Determine the (X, Y) coordinate at the center of the cell enclosing the given text.  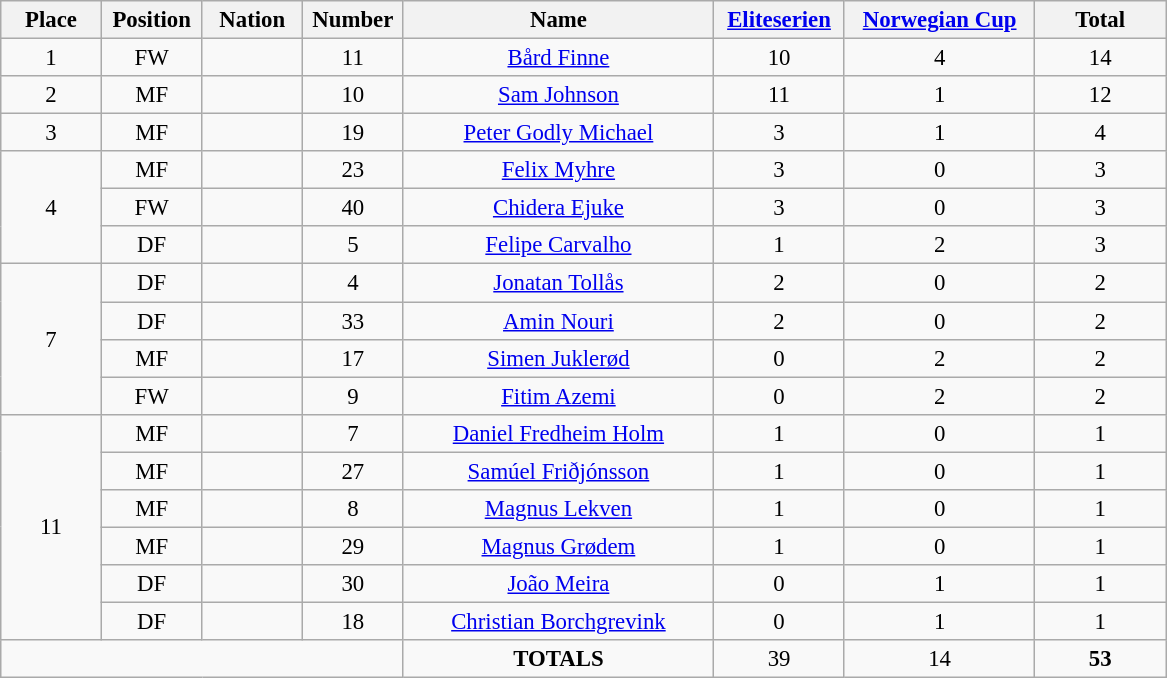
Simen Juklerød (558, 358)
Samúel Friðjónsson (558, 471)
53 (1100, 659)
8 (354, 509)
23 (354, 170)
39 (780, 659)
Felix Myhre (558, 170)
Name (558, 20)
27 (354, 471)
17 (354, 358)
5 (354, 245)
Chidera Ejuke (558, 208)
TOTALS (558, 659)
Daniel Fredheim Holm (558, 433)
Position (152, 20)
Total (1100, 20)
Amin Nouri (558, 321)
18 (354, 621)
Felipe Carvalho (558, 245)
Sam Johnson (558, 95)
Nation (252, 20)
Fitim Azemi (558, 396)
Jonatan Tollås (558, 283)
Number (354, 20)
Place (52, 20)
Norwegian Cup (940, 20)
Christian Borchgrevink (558, 621)
19 (354, 133)
40 (354, 208)
Magnus Grødem (558, 546)
Peter Godly Michael (558, 133)
29 (354, 546)
Bård Finne (558, 58)
30 (354, 584)
12 (1100, 95)
Magnus Lekven (558, 509)
João Meira (558, 584)
33 (354, 321)
Eliteserien (780, 20)
9 (354, 396)
